Return the [x, y] coordinate for the center point of the cell that contains the specified text.  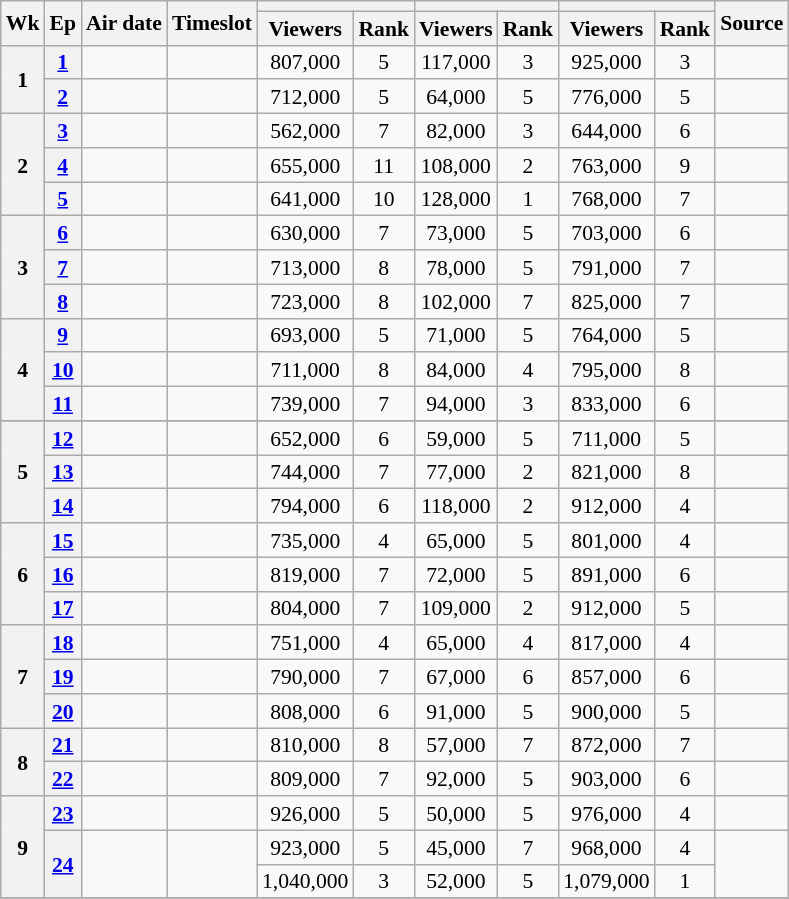
794,000 [305, 506]
84,000 [456, 370]
102,000 [456, 301]
117,000 [456, 62]
790,000 [305, 677]
821,000 [606, 472]
118,000 [456, 506]
12 [62, 438]
23 [62, 813]
641,000 [305, 199]
810,000 [305, 745]
804,000 [305, 608]
17 [62, 608]
82,000 [456, 131]
903,000 [606, 779]
735,000 [305, 540]
14 [62, 506]
751,000 [305, 643]
652,000 [305, 438]
713,000 [305, 267]
976,000 [606, 813]
19 [62, 677]
16 [62, 574]
21 [62, 745]
776,000 [606, 97]
22 [62, 779]
73,000 [456, 233]
630,000 [305, 233]
808,000 [305, 711]
825,000 [606, 301]
744,000 [305, 472]
809,000 [305, 779]
891,000 [606, 574]
723,000 [305, 301]
712,000 [305, 97]
807,000 [305, 62]
71,000 [456, 335]
45,000 [456, 847]
24 [62, 864]
900,000 [606, 711]
Air date [124, 23]
Wk [23, 23]
923,000 [305, 847]
644,000 [606, 131]
109,000 [456, 608]
1,040,000 [305, 881]
50,000 [456, 813]
857,000 [606, 677]
764,000 [606, 335]
833,000 [606, 404]
18 [62, 643]
78,000 [456, 267]
703,000 [606, 233]
791,000 [606, 267]
795,000 [606, 370]
52,000 [456, 881]
763,000 [606, 165]
92,000 [456, 779]
13 [62, 472]
817,000 [606, 643]
Source [752, 23]
57,000 [456, 745]
128,000 [456, 199]
77,000 [456, 472]
72,000 [456, 574]
693,000 [305, 335]
59,000 [456, 438]
91,000 [456, 711]
801,000 [606, 540]
768,000 [606, 199]
926,000 [305, 813]
872,000 [606, 745]
67,000 [456, 677]
739,000 [305, 404]
20 [62, 711]
94,000 [456, 404]
108,000 [456, 165]
Ep [62, 23]
655,000 [305, 165]
Timeslot [212, 23]
64,000 [456, 97]
925,000 [606, 62]
819,000 [305, 574]
15 [62, 540]
1,079,000 [606, 881]
562,000 [305, 131]
968,000 [606, 847]
